Detect which cell encompasses the target text, then output its [X, Y] center coordinate. 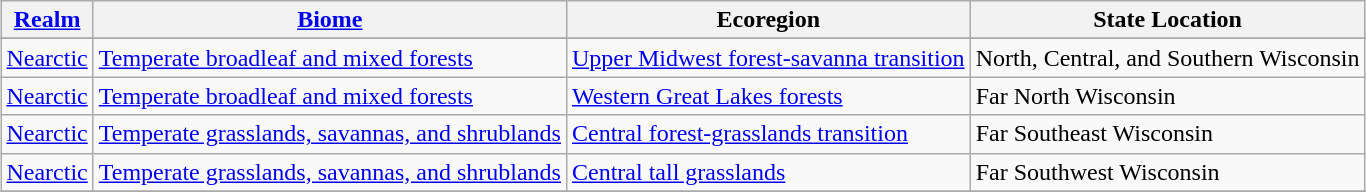
State Location [1168, 20]
Western Great Lakes forests [768, 96]
Central tall grasslands [768, 172]
Far North Wisconsin [1168, 96]
Realm [47, 20]
Ecoregion [768, 20]
Upper Midwest forest-savanna transition [768, 58]
Far Southeast Wisconsin [1168, 134]
North, Central, and Southern Wisconsin [1168, 58]
Central forest-grasslands transition [768, 134]
Biome [330, 20]
Far Southwest Wisconsin [1168, 172]
